Pinpoint the cell where the given text exists, returning its [x, y] midpoint coordinate. 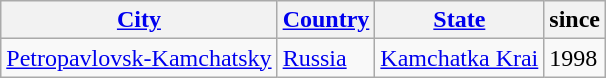
Kamchatka Krai [460, 58]
Petropavlovsk-Kamchatsky [139, 58]
1998 [575, 58]
State [460, 20]
Russia [326, 58]
since [575, 20]
City [139, 20]
Country [326, 20]
